Find where the given text appears and provide that cell's center as [X, Y] coordinate. 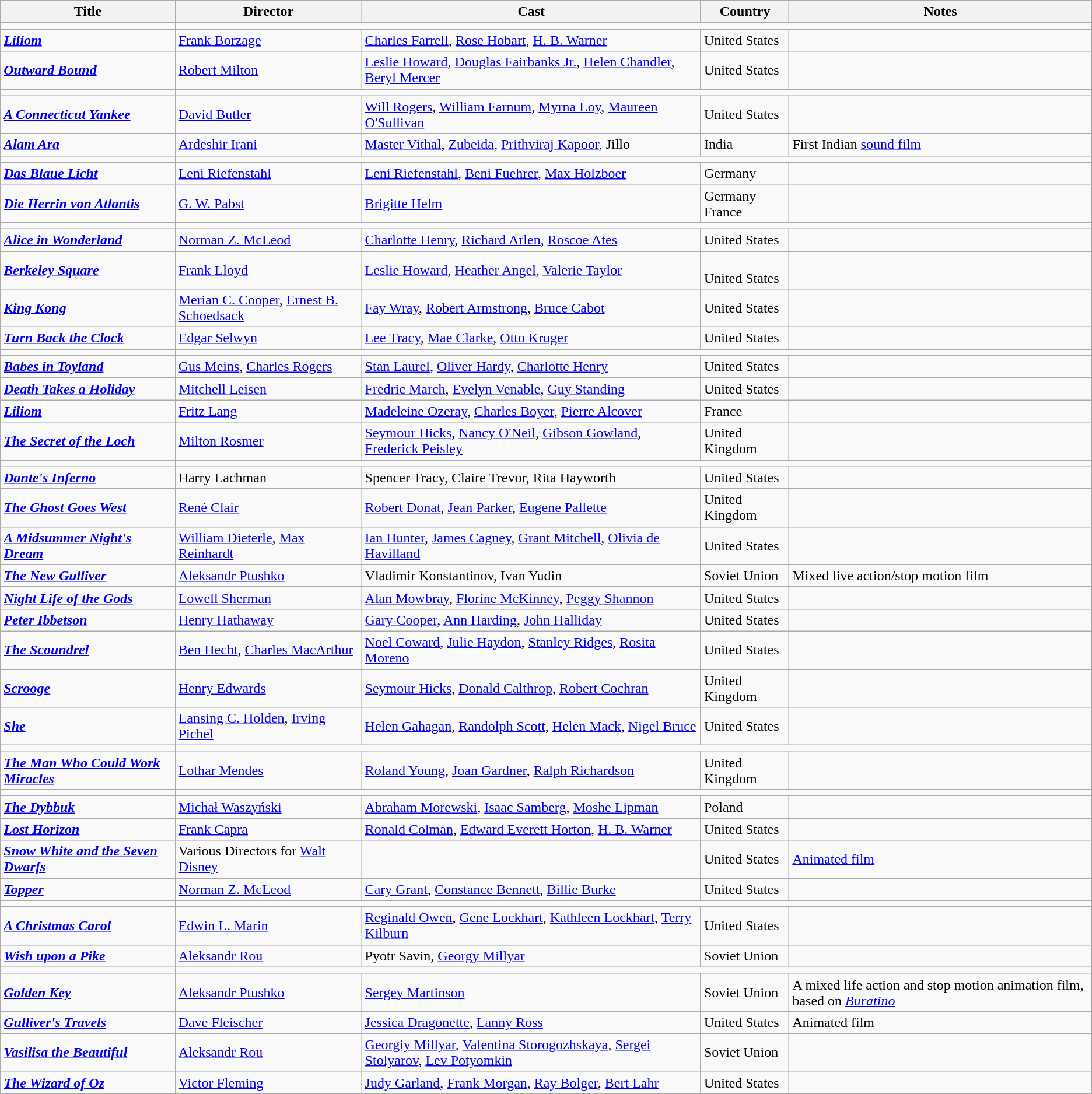
Jessica Dragonette, Lanny Ross [531, 1022]
Dante's Inferno [87, 478]
A Christmas Carol [87, 926]
Leni Riefenstahl, Beni Fuehrer, Max Holzboer [531, 173]
Leslie Howard, Heather Angel, Valerie Taylor [531, 269]
Ardeshir Irani [268, 145]
Night Life of the Gods [87, 598]
Stan Laurel, Oliver Hardy, Charlotte Henry [531, 367]
The Scoundrel [87, 650]
David Butler [268, 114]
Seymour Hicks, Donald Calthrop, Robert Cochran [531, 688]
Henry Edwards [268, 688]
Das Blaue Licht [87, 173]
Victor Fleming [268, 1083]
Milton Rosmer [268, 441]
Vladimir Konstantinov, Ivan Yudin [531, 576]
A Midsummer Night's Dream [87, 546]
Edgar Selwyn [268, 338]
Ian Hunter, James Cagney, Grant Mitchell, Olivia de Havilland [531, 546]
Vasilisa the Beautiful [87, 1052]
Mixed live action/stop motion film [940, 576]
Lost Horizon [87, 829]
Cary Grant, Constance Bennett, Billie Burke [531, 889]
Babes in Toyland [87, 367]
The Dybbuk [87, 807]
G. W. Pabst [268, 203]
Judy Garland, Frank Morgan, Ray Bolger, Bert Lahr [531, 1083]
Death Takes a Holiday [87, 389]
Die Herrin von Atlantis [87, 203]
Gulliver's Travels [87, 1022]
The Man Who Could Work Miracles [87, 771]
Robert Donat, Jean Parker, Eugene Pallette [531, 507]
First Indian sound film [940, 145]
Alam Ara [87, 145]
Outward Bound [87, 70]
Poland [745, 807]
Will Rogers, William Farnum, Myrna Loy, Maureen O'Sullivan [531, 114]
Spencer Tracy, Claire Trevor, Rita Hayworth [531, 478]
Lowell Sherman [268, 598]
Master Vithal, Zubeida, Prithviraj Kapoor, Jillo [531, 145]
Henry Hathaway [268, 620]
Title [87, 12]
Various Directors for Walt Disney [268, 860]
Gary Cooper, Ann Harding, John Halliday [531, 620]
Ronald Colman, Edward Everett Horton, H. B. Warner [531, 829]
Abraham Morewski, Isaac Samberg, Moshe Lipman [531, 807]
William Dieterle, Max Reinhardt [268, 546]
Lothar Mendes [268, 771]
Director [268, 12]
Reginald Owen, Gene Lockhart, Kathleen Lockhart, Terry Kilburn [531, 926]
Pyotr Savin, Georgy Millyar [531, 956]
Noel Coward, Julie Haydon, Stanley Ridges, Rosita Moreno [531, 650]
Frank Lloyd [268, 269]
The Secret of the Loch [87, 441]
Golden Key [87, 993]
Gus Meins, Charles Rogers [268, 367]
Snow White and the Seven Dwarfs [87, 860]
The New Gulliver [87, 576]
Michał Waszyński [268, 807]
Charlotte Henry, Richard Arlen, Roscoe Ates [531, 240]
Wish upon a Pike [87, 956]
Turn Back the Clock [87, 338]
GermanyFrance [745, 203]
Georgiy Millyar, Valentina Storogozhskaya, Sergei Stolyarov, Lev Potyomkin [531, 1052]
Merian C. Cooper, Ernest B. Schoedsack [268, 308]
Berkeley Square [87, 269]
Country [745, 12]
Peter Ibbetson [87, 620]
Madeleine Ozeray, Charles Boyer, Pierre Alcover [531, 411]
Helen Gahagan, Randolph Scott, Helen Mack, Nigel Bruce [531, 727]
France [745, 411]
Notes [940, 12]
Alice in Wonderland [87, 240]
Mitchell Leisen [268, 389]
King Kong [87, 308]
René Clair [268, 507]
Leslie Howard, Douglas Fairbanks Jr., Helen Chandler, Beryl Mercer [531, 70]
She [87, 727]
Topper [87, 889]
Fritz Lang [268, 411]
Harry Lachman [268, 478]
Lansing C. Holden, Irving Pichel [268, 727]
Germany [745, 173]
Scrooge [87, 688]
A Connecticut Yankee [87, 114]
Leni Riefenstahl [268, 173]
Frank Borzage [268, 40]
Brigitte Helm [531, 203]
Dave Fleischer [268, 1022]
Lee Tracy, Mae Clarke, Otto Kruger [531, 338]
Ben Hecht, Charles MacArthur [268, 650]
Robert Milton [268, 70]
Fay Wray, Robert Armstrong, Bruce Cabot [531, 308]
Alan Mowbray, Florine McKinney, Peggy Shannon [531, 598]
The Wizard of Oz [87, 1083]
Roland Young, Joan Gardner, Ralph Richardson [531, 771]
Seymour Hicks, Nancy O'Neil, Gibson Gowland, Frederick Peisley [531, 441]
Cast [531, 12]
The Ghost Goes West [87, 507]
Frank Capra [268, 829]
Edwin L. Marin [268, 926]
Sergey Martinson [531, 993]
Fredric March, Evelyn Venable, Guy Standing [531, 389]
Charles Farrell, Rose Hobart, H. B. Warner [531, 40]
A mixed life action and stop motion animation film, based on Buratino [940, 993]
India [745, 145]
